Provide the [x, y] coordinate of the cell's center where the given text is located.  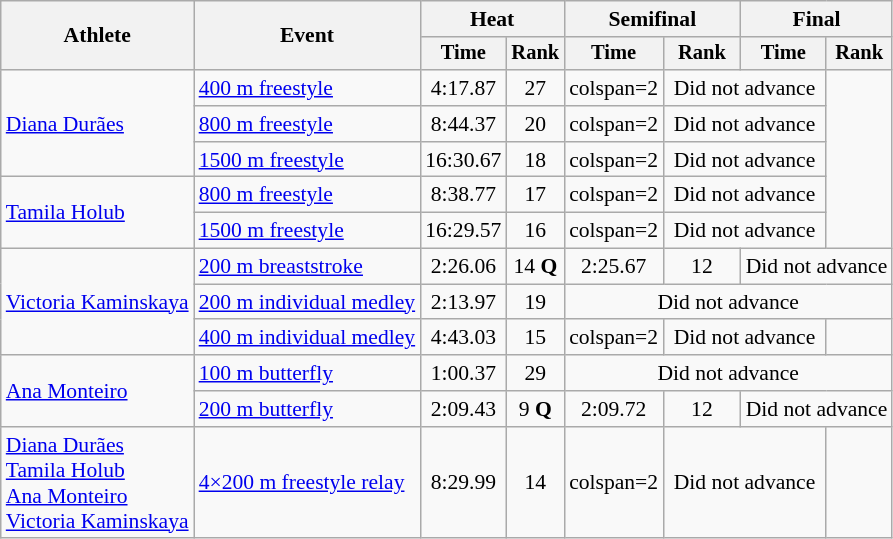
4:17.87 [463, 88]
16:30.67 [463, 160]
8:29.99 [463, 483]
8:38.77 [463, 195]
16:29.57 [463, 231]
Semifinal [652, 19]
400 m freestyle [308, 88]
2:09.72 [614, 409]
2:26.06 [463, 267]
2:25.67 [614, 267]
2:13.97 [463, 302]
4:43.03 [463, 338]
14 [535, 483]
17 [535, 195]
8:44.37 [463, 124]
9 Q [535, 409]
29 [535, 373]
Diana Durães [98, 124]
Final [817, 19]
1:00.37 [463, 373]
Ana Monteiro [98, 390]
Diana DurãesTamila HolubAna MonteiroVictoria Kaminskaya [98, 483]
20 [535, 124]
200 m individual medley [308, 302]
400 m individual medley [308, 338]
19 [535, 302]
Victoria Kaminskaya [98, 302]
200 m breaststroke [308, 267]
14 Q [535, 267]
Athlete [98, 36]
15 [535, 338]
27 [535, 88]
Tamila Holub [98, 212]
4×200 m freestyle relay [308, 483]
200 m butterfly [308, 409]
Event [308, 36]
2:09.43 [463, 409]
16 [535, 231]
Heat [492, 19]
100 m butterfly [308, 373]
18 [535, 160]
